Search for the cell housing the specified text and yield its (X, Y) center coordinate. 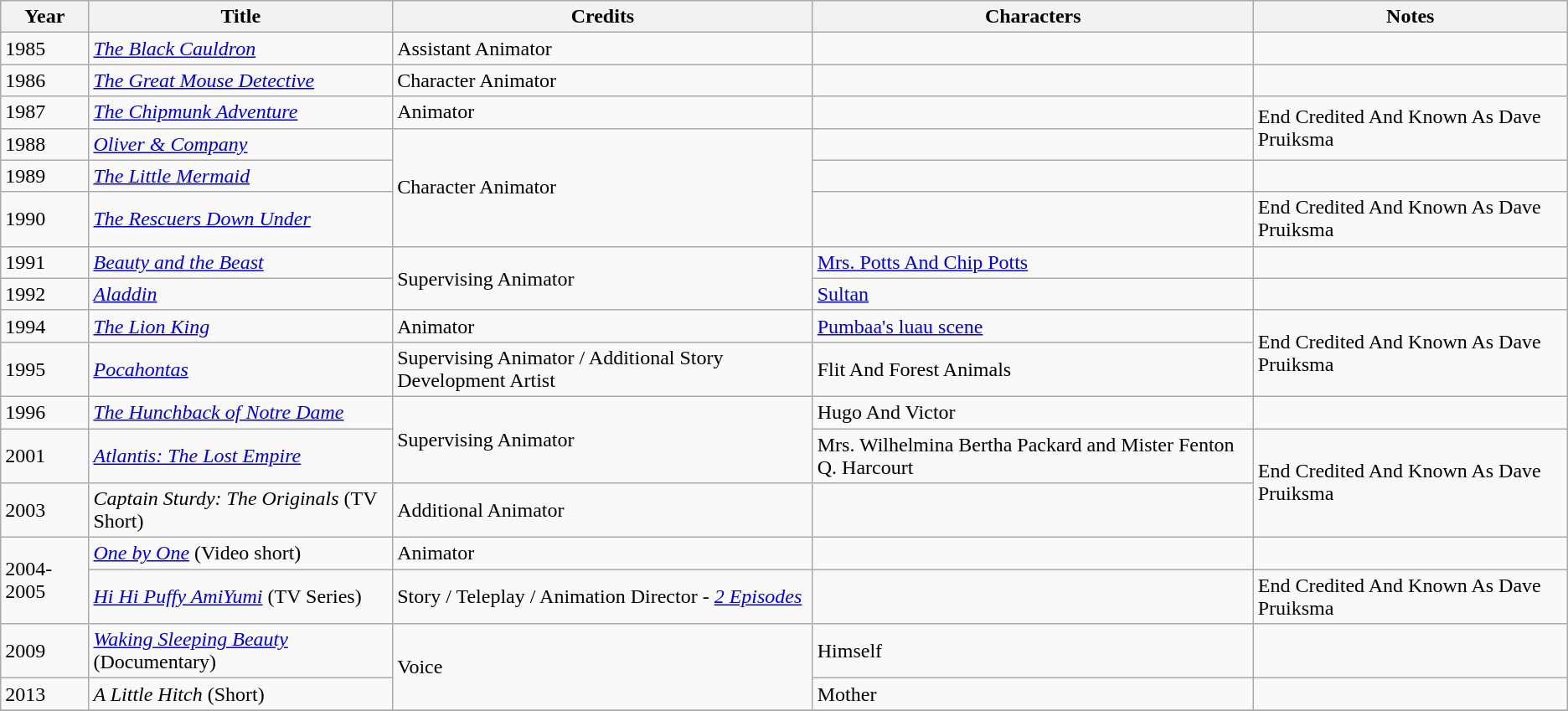
The Rescuers Down Under (241, 219)
Credits (603, 17)
1986 (45, 80)
1989 (45, 176)
The Hunchback of Notre Dame (241, 412)
1990 (45, 219)
Sultan (1033, 294)
1994 (45, 326)
Hi Hi Puffy AmiYumi (TV Series) (241, 596)
2013 (45, 694)
2001 (45, 456)
Characters (1033, 17)
2009 (45, 652)
Year (45, 17)
Story / Teleplay / Animation Director - 2 Episodes (603, 596)
Pumbaa's luau scene (1033, 326)
Beauty and the Beast (241, 262)
Notes (1411, 17)
Mother (1033, 694)
One by One (Video short) (241, 554)
1991 (45, 262)
1985 (45, 49)
A Little Hitch (Short) (241, 694)
Mrs. Potts And Chip Potts (1033, 262)
Himself (1033, 652)
Mrs. Wilhelmina Bertha Packard and Mister Fenton Q. Harcourt (1033, 456)
Aladdin (241, 294)
Atlantis: The Lost Empire (241, 456)
Supervising Animator / Additional Story Development Artist (603, 368)
1996 (45, 412)
Title (241, 17)
The Little Mermaid (241, 176)
Waking Sleeping Beauty (Documentary) (241, 652)
Additional Animator (603, 511)
Oliver & Company (241, 144)
The Black Cauldron (241, 49)
Voice (603, 667)
The Lion King (241, 326)
1988 (45, 144)
1987 (45, 112)
1992 (45, 294)
Flit And Forest Animals (1033, 368)
The Chipmunk Adventure (241, 112)
Captain Sturdy: The Originals (TV Short) (241, 511)
Hugo And Victor (1033, 412)
The Great Mouse Detective (241, 80)
Pocahontas (241, 368)
1995 (45, 368)
Assistant Animator (603, 49)
2003 (45, 511)
2004-2005 (45, 581)
